Search for the cell housing the specified text and yield its (x, y) center coordinate. 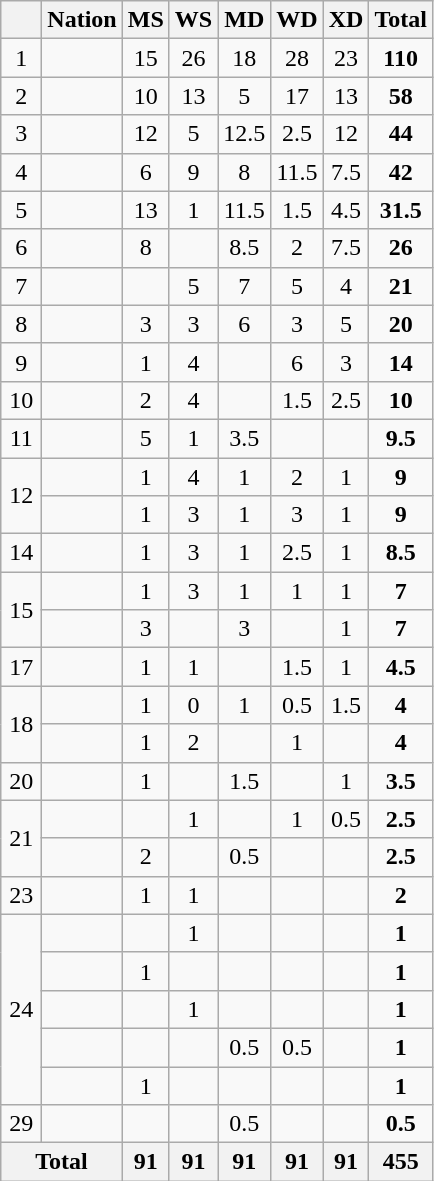
Nation (82, 20)
28 (297, 58)
MS (146, 20)
9.5 (401, 438)
MD (244, 20)
42 (401, 172)
0 (193, 705)
WD (297, 20)
12.5 (244, 134)
XD (346, 20)
WS (193, 20)
58 (401, 96)
29 (22, 1124)
24 (22, 1009)
110 (401, 58)
11 (22, 438)
31.5 (401, 210)
44 (401, 134)
455 (401, 1162)
